Detect which cell encompasses the target text, then output its [X, Y] center coordinate. 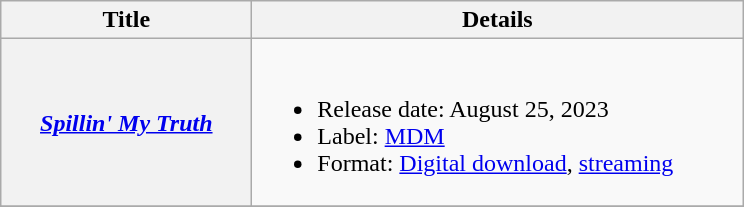
Details [498, 20]
Release date: August 25, 2023Label: MDMFormat: Digital download, streaming [498, 122]
Title [126, 20]
Spillin' My Truth [126, 122]
